Provide the (X, Y) coordinate of the cell's center where the given text is located.  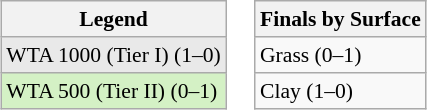
Clay (1–0) (340, 91)
WTA 500 (Tier II) (0–1) (114, 91)
Finals by Surface (340, 19)
Legend (114, 19)
Grass (0–1) (340, 55)
WTA 1000 (Tier I) (1–0) (114, 55)
